Determine the [X, Y] coordinate at the center of the cell enclosing the given text.  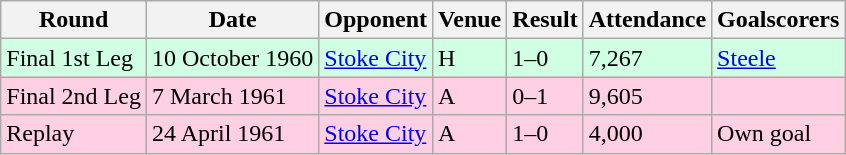
24 April 1961 [232, 134]
9,605 [647, 96]
0–1 [545, 96]
Final 2nd Leg [74, 96]
Result [545, 20]
7 March 1961 [232, 96]
Replay [74, 134]
Steele [778, 58]
10 October 1960 [232, 58]
7,267 [647, 58]
Date [232, 20]
Final 1st Leg [74, 58]
Attendance [647, 20]
4,000 [647, 134]
Own goal [778, 134]
Opponent [376, 20]
Venue [470, 20]
Round [74, 20]
Goalscorers [778, 20]
H [470, 58]
